Provide the (x, y) coordinate of the cell's center where the given text is located.  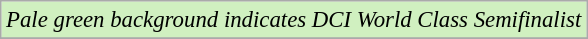
Pale green background indicates DCI World Class Semifinalist (294, 20)
